Output the (X, Y) coordinate of the center of the cell containing the given text.  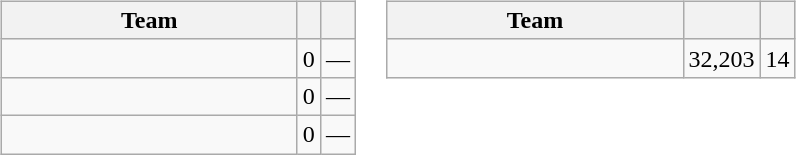
32,203 (722, 58)
14 (778, 58)
